Search for the cell housing the specified text and yield its (x, y) center coordinate. 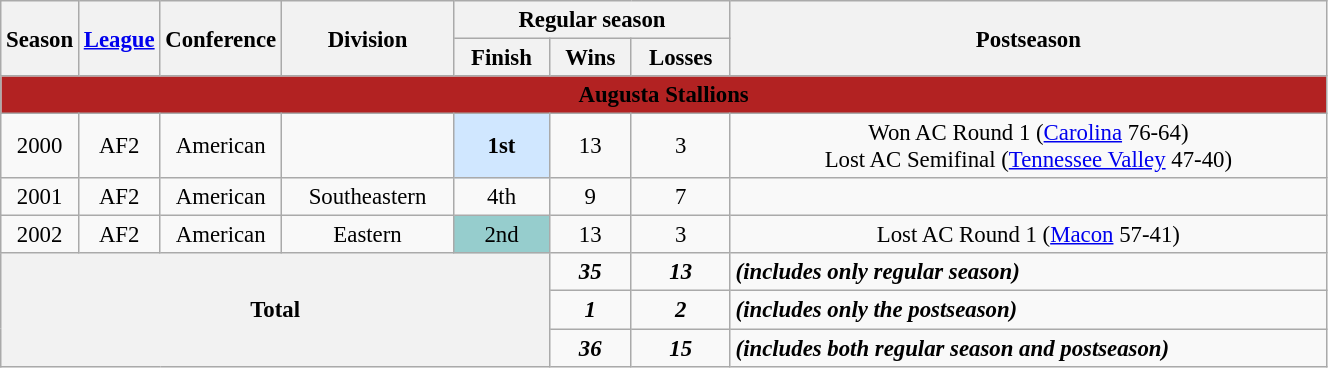
2002 (40, 235)
2001 (40, 197)
Lost AC Round 1 (Macon 57-41) (1028, 235)
Postseason (1028, 38)
Won AC Round 1 (Carolina 76-64) Lost AC Semifinal (Tennessee Valley 47-40) (1028, 146)
1st (502, 146)
Season (40, 38)
League (118, 38)
4th (502, 197)
Losses (680, 58)
Augusta Stallions (664, 95)
2 (680, 310)
(includes only regular season) (1028, 273)
2000 (40, 146)
Wins (590, 58)
(includes both regular season and postseason) (1028, 348)
7 (680, 197)
Finish (502, 58)
(includes only the postseason) (1028, 310)
Division (367, 38)
Conference (221, 38)
Total (276, 310)
Southeastern (367, 197)
9 (590, 197)
1 (590, 310)
36 (590, 348)
15 (680, 348)
35 (590, 273)
Regular season (592, 20)
Eastern (367, 235)
2nd (502, 235)
